Pinpoint the cell where the given text exists, returning its (X, Y) midpoint coordinate. 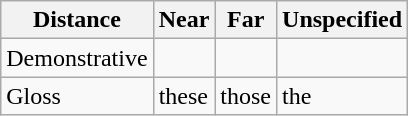
Distance (77, 20)
these (184, 96)
Near (184, 20)
Gloss (77, 96)
Far (246, 20)
Unspecified (342, 20)
those (246, 96)
Demonstrative (77, 58)
the (342, 96)
